Detect which cell encompasses the target text, then output its (x, y) center coordinate. 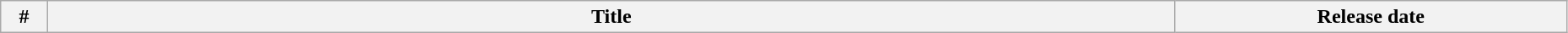
Release date (1371, 17)
Title (611, 17)
# (24, 17)
